For the text-containing cell, return its midpoint in (x, y) coordinate format. 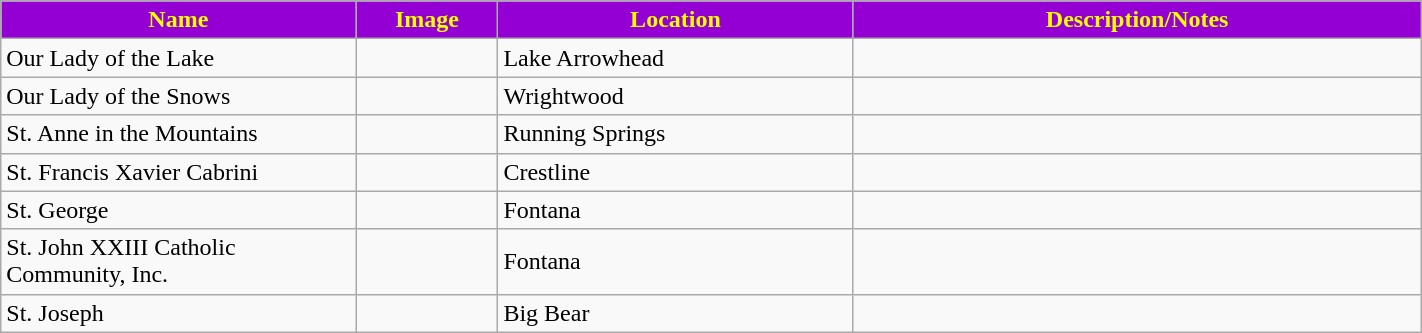
St. Anne in the Mountains (178, 134)
Image (427, 20)
Big Bear (676, 313)
St. George (178, 210)
Location (676, 20)
Name (178, 20)
Crestline (676, 172)
Our Lady of the Lake (178, 58)
St. John XXIII Catholic Community, Inc. (178, 262)
St. Francis Xavier Cabrini (178, 172)
Our Lady of the Snows (178, 96)
St. Joseph (178, 313)
Running Springs (676, 134)
Wrightwood (676, 96)
Description/Notes (1137, 20)
Lake Arrowhead (676, 58)
